From the cell containing the given text, extract its center point as [x, y] coordinate. 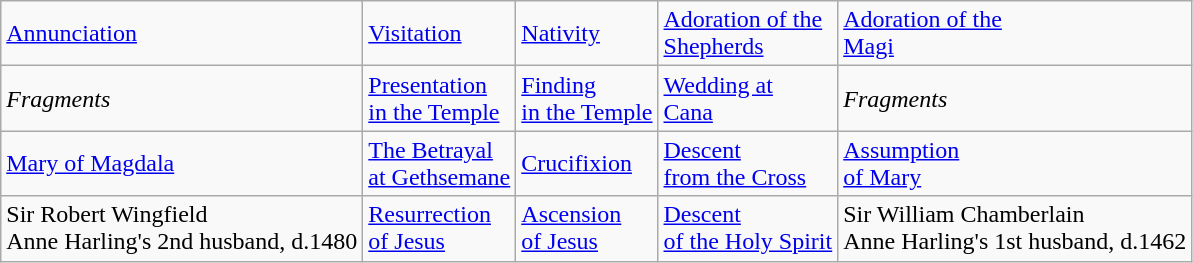
Mary of Magdala [182, 164]
Annunciation [182, 34]
Sir Robert WingfieldAnne Harling's 2nd husband, d.1480 [182, 228]
Descentof the Holy Spirit [748, 228]
Presentationin the Temple [440, 98]
Nativity [587, 34]
Sir William ChamberlainAnne Harling's 1st husband, d.1462 [1015, 228]
Findingin the Temple [587, 98]
Wedding atCana [748, 98]
Crucifixion [587, 164]
Adoration of theShepherds [748, 34]
Descentfrom the Cross [748, 164]
Assumptionof Mary [1015, 164]
Visitation [440, 34]
Ascensionof Jesus [587, 228]
Resurrectionof Jesus [440, 228]
The Betrayalat Gethsemane [440, 164]
Adoration of theMagi [1015, 34]
